Search for the cell housing the specified text and yield its [x, y] center coordinate. 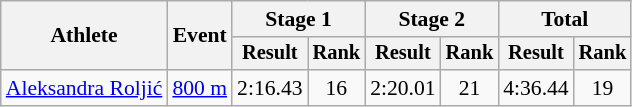
2:20.01 [402, 88]
Stage 1 [298, 19]
Aleksandra Roljić [84, 88]
800 m [200, 88]
16 [337, 88]
4:36.44 [536, 88]
19 [603, 88]
2:16.43 [270, 88]
21 [470, 88]
Athlete [84, 36]
Event [200, 36]
Total [564, 19]
Stage 2 [432, 19]
